From the cell containing the given text, extract its center point as [x, y] coordinate. 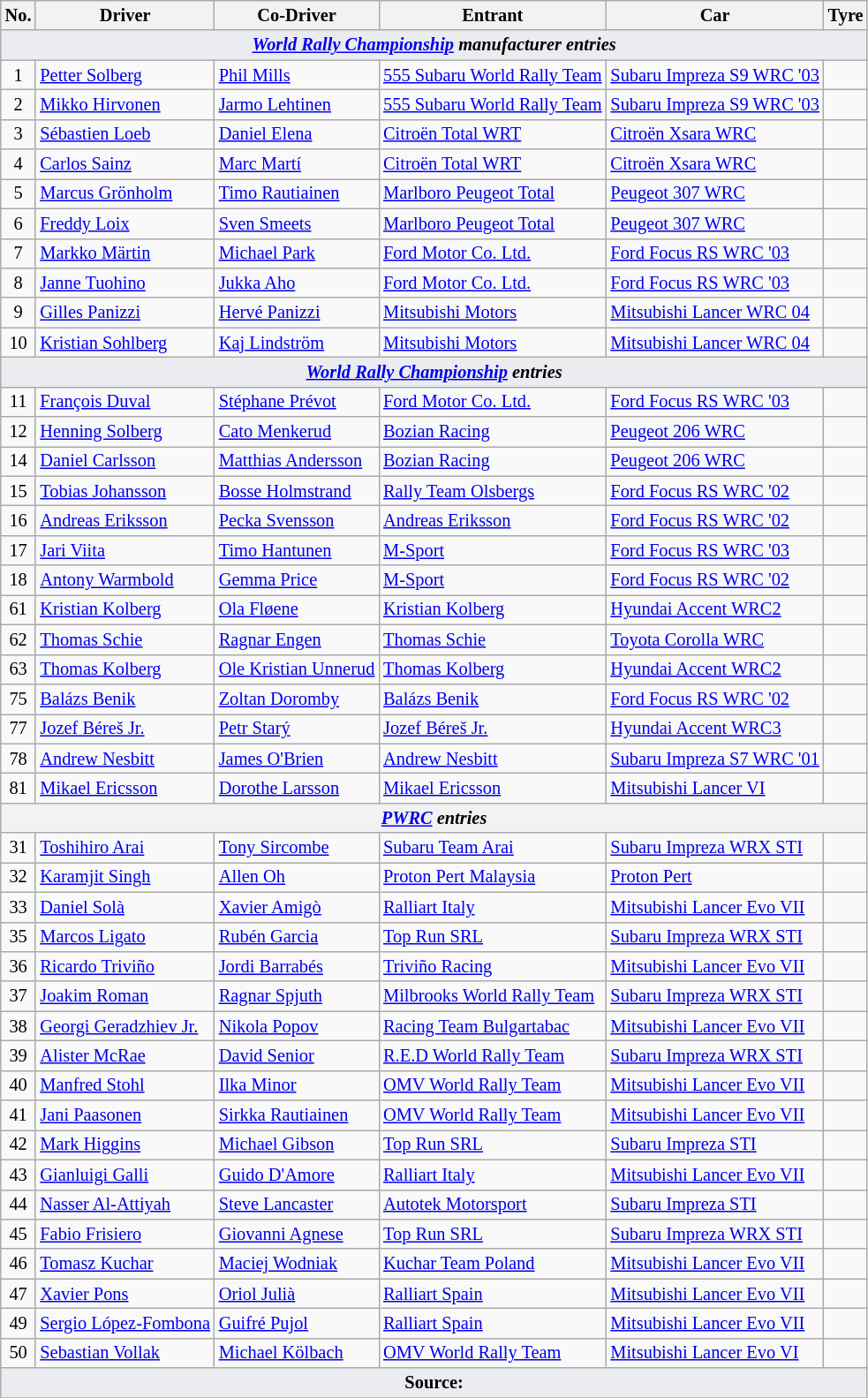
Sebastian Vollak [125, 1353]
Giovanni Agnese [297, 1234]
46 [19, 1264]
Daniel Elena [297, 134]
Jarmo Lehtinen [297, 104]
62 [19, 639]
Mikko Hirvonen [125, 104]
17 [19, 550]
Nikola Popov [297, 1026]
David Senior [297, 1055]
Proton Pert [714, 877]
Bosse Holmstrand [297, 491]
Jordi Barrabés [297, 966]
Mark Higgins [125, 1145]
14 [19, 461]
Jari Viita [125, 550]
Milbrooks World Rally Team [493, 996]
77 [19, 729]
Ragnar Spjuth [297, 996]
World Rally Championship entries [434, 372]
61 [19, 609]
11 [19, 402]
32 [19, 877]
Nasser Al-Attiyah [125, 1205]
9 [19, 313]
Petr Starý [297, 729]
Daniel Solà [125, 907]
2 [19, 104]
7 [19, 253]
Marc Martí [297, 164]
42 [19, 1145]
Gianluigi Galli [125, 1175]
33 [19, 907]
Kaj Lindström [297, 343]
Stéphane Prévot [297, 402]
37 [19, 996]
Michael Gibson [297, 1145]
Mitsubishi Lancer VI [714, 788]
Ricardo Triviño [125, 966]
50 [19, 1353]
Michael Park [297, 253]
Sébastien Loeb [125, 134]
16 [19, 520]
Timo Hantunen [297, 550]
Source: [434, 1383]
Xavier Amigò [297, 907]
38 [19, 1026]
James O'Brien [297, 759]
3 [19, 134]
Antony Warmbold [125, 580]
Alister McRae [125, 1055]
Tobias Johansson [125, 491]
Kristian Sohlberg [125, 343]
40 [19, 1085]
Gilles Panizzi [125, 313]
Sergio López-Fombona [125, 1323]
Joakim Roman [125, 996]
Markko Märtin [125, 253]
Rubén Garcia [297, 937]
R.E.D World Rally Team [493, 1055]
Timo Rautiainen [297, 193]
Guifré Pujol [297, 1323]
Karamjit Singh [125, 877]
Oriol Julià [297, 1294]
François Duval [125, 402]
75 [19, 699]
Tyre [846, 15]
35 [19, 937]
Zoltan Doromby [297, 699]
Pecka Svensson [297, 520]
Driver [125, 15]
Cato Menkerud [297, 432]
Rally Team Olsbergs [493, 491]
39 [19, 1055]
81 [19, 788]
Toshihiro Arai [125, 848]
45 [19, 1234]
Racing Team Bulgartabac [493, 1026]
41 [19, 1115]
18 [19, 580]
Fabio Frisiero [125, 1234]
PWRC entries [434, 818]
Hyundai Accent WRC3 [714, 729]
Phil Mills [297, 75]
Henning Solberg [125, 432]
Guido D'Amore [297, 1175]
Car [714, 15]
1 [19, 75]
8 [19, 283]
Subaru Team Arai [493, 848]
Autotek Motorsport [493, 1205]
6 [19, 223]
Kuchar Team Poland [493, 1264]
49 [19, 1323]
Maciej Wodniak [297, 1264]
Entrant [493, 15]
36 [19, 966]
Hervé Panizzi [297, 313]
Freddy Loix [125, 223]
12 [19, 432]
Triviño Racing [493, 966]
World Rally Championship manufacturer entries [434, 45]
Manfred Stohl [125, 1085]
31 [19, 848]
Michael Kölbach [297, 1353]
Sven Smeets [297, 223]
Toyota Corolla WRC [714, 639]
Sirkka Rautiainen [297, 1115]
No. [19, 15]
Marcos Ligato [125, 937]
Co-Driver [297, 15]
Daniel Carlsson [125, 461]
63 [19, 669]
Xavier Pons [125, 1294]
Georgi Geradzhiev Jr. [125, 1026]
Janne Tuohino [125, 283]
Steve Lancaster [297, 1205]
Marcus Grönholm [125, 193]
10 [19, 343]
Proton Pert Malaysia [493, 877]
4 [19, 164]
Tony Sircombe [297, 848]
Jani Paasonen [125, 1115]
43 [19, 1175]
15 [19, 491]
Ilka Minor [297, 1085]
Dorothe Larsson [297, 788]
Ragnar Engen [297, 639]
Ole Kristian Unnerud [297, 669]
Ola Fløene [297, 609]
Petter Solberg [125, 75]
Carlos Sainz [125, 164]
Mitsubishi Lancer Evo VI [714, 1353]
Subaru Impreza S7 WRC '01 [714, 759]
47 [19, 1294]
78 [19, 759]
5 [19, 193]
Matthias Andersson [297, 461]
Gemma Price [297, 580]
Jukka Aho [297, 283]
Allen Oh [297, 877]
44 [19, 1205]
Tomasz Kuchar [125, 1264]
